Output the [x, y] coordinate of the center of the cell containing the given text.  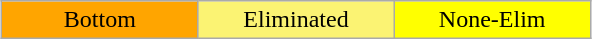
Eliminated [296, 20]
Bottom [100, 20]
None-Elim [492, 20]
